Output the [x, y] coordinate of the center of the cell containing the given text.  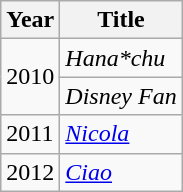
Hana*chu [121, 58]
Year [30, 20]
2010 [30, 77]
Disney Fan [121, 96]
Ciao [121, 172]
2011 [30, 134]
2012 [30, 172]
Nicola [121, 134]
Title [121, 20]
